Determine the [x, y] coordinate at the center of the cell enclosing the given text.  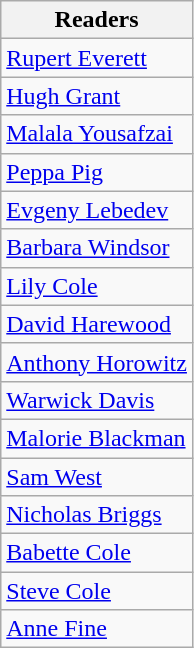
Anne Fine [97, 629]
Lily Cole [97, 286]
Babette Cole [97, 553]
Hugh Grant [97, 96]
Warwick Davis [97, 400]
Malala Yousafzai [97, 134]
Malorie Blackman [97, 438]
Nicholas Briggs [97, 515]
Readers [97, 20]
Steve Cole [97, 591]
Anthony Horowitz [97, 362]
Evgeny Lebedev [97, 210]
David Harewood [97, 324]
Barbara Windsor [97, 248]
Rupert Everett [97, 58]
Sam West [97, 477]
Peppa Pig [97, 172]
